Locate the cell with the specified text and output its [x, y] center coordinate. 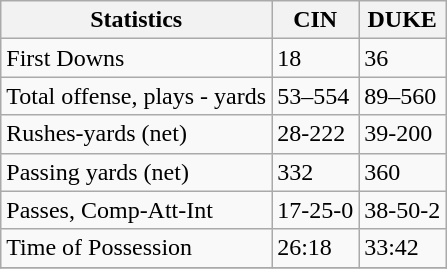
39-200 [402, 134]
Passing yards (net) [136, 172]
28-222 [316, 134]
CIN [316, 20]
360 [402, 172]
332 [316, 172]
36 [402, 58]
38-50-2 [402, 210]
DUKE [402, 20]
33:42 [402, 248]
53–554 [316, 96]
Time of Possession [136, 248]
17-25-0 [316, 210]
18 [316, 58]
Passes, Comp-Att-Int [136, 210]
Total offense, plays - yards [136, 96]
Rushes-yards (net) [136, 134]
Statistics [136, 20]
89–560 [402, 96]
26:18 [316, 248]
First Downs [136, 58]
